Return [X, Y] of the center of cell containing provided text 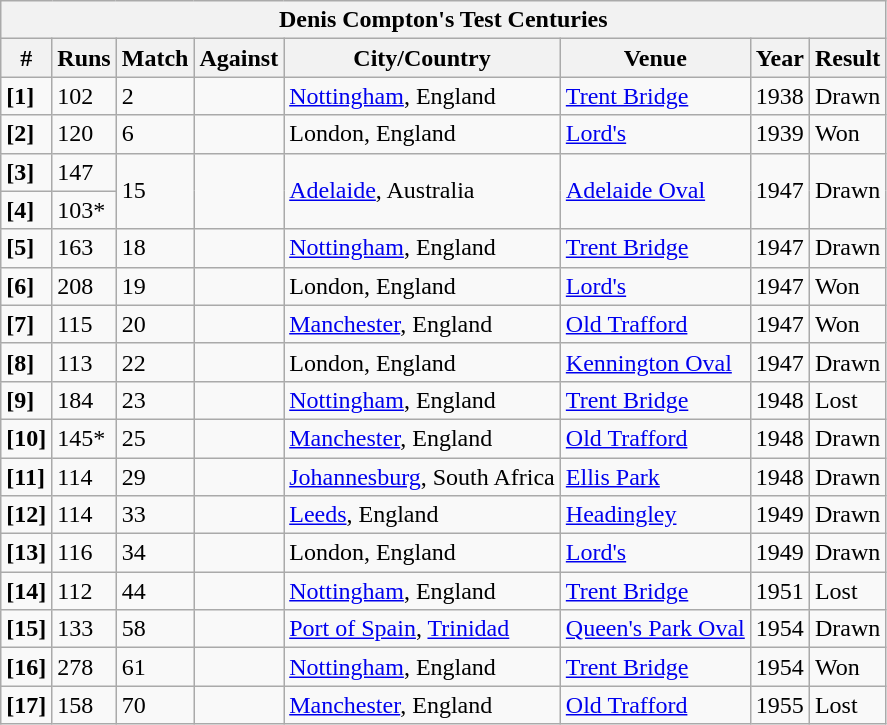
103* [84, 210]
[11] [26, 477]
[16] [26, 667]
[9] [26, 400]
20 [155, 324]
33 [155, 515]
Johannesburg, South Africa [422, 477]
Queen's Park Oval [655, 629]
[7] [26, 324]
18 [155, 248]
15 [155, 191]
[14] [26, 591]
112 [84, 591]
2 [155, 96]
147 [84, 172]
Denis Compton's Test Centuries [444, 20]
[13] [26, 553]
Port of Spain, Trinidad [422, 629]
[6] [26, 286]
102 [84, 96]
Adelaide, Australia [422, 191]
Headingley [655, 515]
1938 [780, 96]
Adelaide Oval [655, 191]
19 [155, 286]
278 [84, 667]
[12] [26, 515]
116 [84, 553]
Runs [84, 58]
115 [84, 324]
Against [239, 58]
[5] [26, 248]
[1] [26, 96]
70 [155, 705]
208 [84, 286]
120 [84, 134]
133 [84, 629]
Kennington Oval [655, 362]
163 [84, 248]
29 [155, 477]
Year [780, 58]
34 [155, 553]
Match [155, 58]
58 [155, 629]
[3] [26, 172]
145* [84, 438]
[8] [26, 362]
[2] [26, 134]
44 [155, 591]
113 [84, 362]
Leeds, England [422, 515]
22 [155, 362]
[4] [26, 210]
City/Country [422, 58]
1939 [780, 134]
[17] [26, 705]
1951 [780, 591]
# [26, 58]
[10] [26, 438]
158 [84, 705]
6 [155, 134]
Ellis Park [655, 477]
1955 [780, 705]
184 [84, 400]
61 [155, 667]
25 [155, 438]
23 [155, 400]
Result [847, 58]
Venue [655, 58]
[15] [26, 629]
